Return [x, y] of the center of cell containing provided text 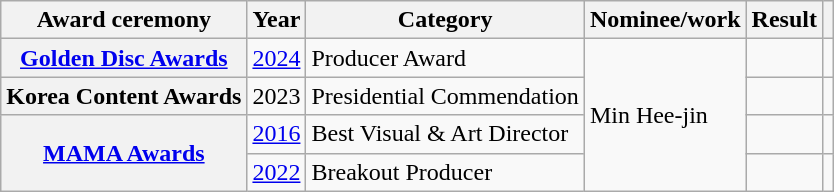
Year [276, 20]
MAMA Awards [124, 153]
Min Hee-jin [665, 115]
2016 [276, 134]
Nominee/work [665, 20]
Best Visual & Art Director [445, 134]
Breakout Producer [445, 172]
Category [445, 20]
2022 [276, 172]
Korea Content Awards [124, 96]
2024 [276, 58]
Award ceremony [124, 20]
Presidential Commendation [445, 96]
Producer Award [445, 58]
Golden Disc Awards [124, 58]
Result [784, 20]
2023 [276, 96]
